Search for the cell housing the specified text and yield its [X, Y] center coordinate. 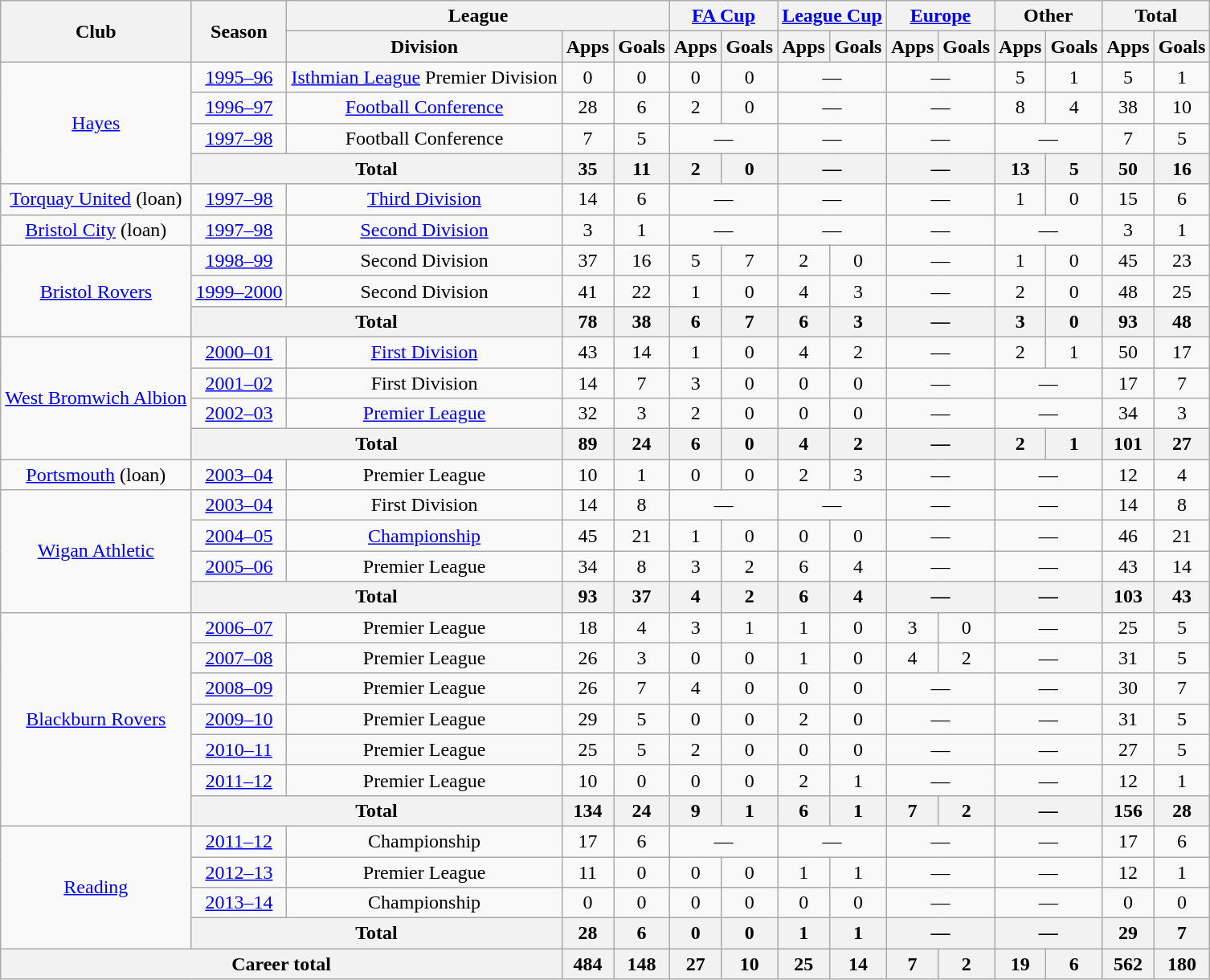
2010–11 [239, 749]
484 [587, 964]
2007–08 [239, 658]
Club [96, 31]
FA Cup [723, 16]
Season [239, 31]
2013–14 [239, 903]
Blackburn Rovers [96, 719]
23 [1182, 260]
2009–10 [239, 719]
Bristol City (loan) [96, 230]
Portsmouth (loan) [96, 475]
Europe [940, 16]
562 [1128, 964]
46 [1128, 536]
2001–02 [239, 383]
2008–09 [239, 688]
League Cup [832, 16]
22 [642, 291]
Torquay United (loan) [96, 199]
156 [1128, 811]
1996–97 [239, 108]
1998–99 [239, 260]
148 [642, 964]
32 [587, 414]
13 [1020, 169]
1995–96 [239, 77]
Wigan Athletic [96, 551]
9 [695, 811]
Bristol Rovers [96, 291]
Career total [281, 964]
2012–13 [239, 872]
180 [1182, 964]
Isthmian League Premier Division [424, 77]
1999–2000 [239, 291]
78 [587, 321]
103 [1128, 597]
League [479, 16]
35 [587, 169]
15 [1128, 199]
2002–03 [239, 414]
134 [587, 811]
West Bromwich Albion [96, 398]
Other [1049, 16]
2006–07 [239, 627]
89 [587, 444]
Reading [96, 887]
Third Division [424, 199]
2000–01 [239, 352]
30 [1128, 688]
18 [587, 627]
101 [1128, 444]
19 [1020, 964]
2004–05 [239, 536]
41 [587, 291]
Division [424, 47]
Hayes [96, 123]
2005–06 [239, 566]
